Extract the [X, Y] coordinate from the center of the cell holding the provided text.  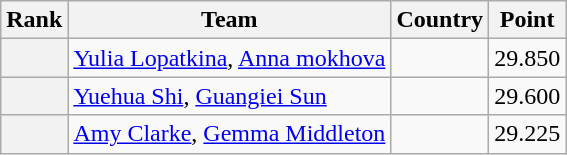
Team [230, 20]
29.850 [528, 58]
Point [528, 20]
Amy Clarke, Gemma Middleton [230, 134]
29.225 [528, 134]
29.600 [528, 96]
Yuehua Shi, Guangiei Sun [230, 96]
Country [440, 20]
Yulia Lopatkina, Anna mokhova [230, 58]
Rank [34, 20]
